Return (X, Y) of the center of cell containing provided text 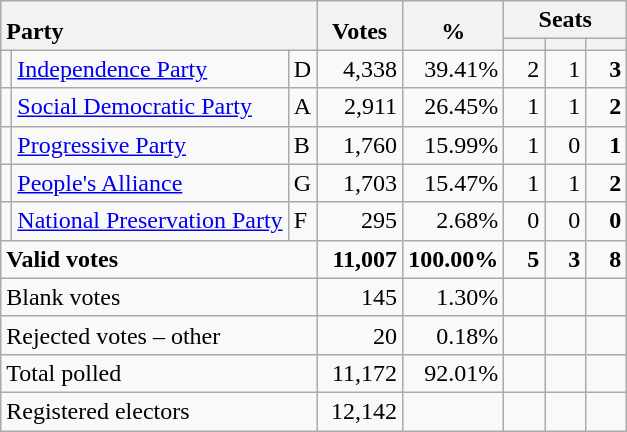
5 (524, 259)
National Preservation Party (150, 221)
Independence Party (150, 69)
G (302, 183)
Progressive Party (150, 145)
1.30% (454, 297)
Valid votes (159, 259)
Party (159, 26)
Social Democratic Party (150, 107)
100.00% (454, 259)
20 (360, 335)
295 (360, 221)
Rejected votes – other (159, 335)
Blank votes (159, 297)
12,142 (360, 411)
1,703 (360, 183)
11,007 (360, 259)
B (302, 145)
0.18% (454, 335)
39.41% (454, 69)
26.45% (454, 107)
Seats (566, 20)
8 (606, 259)
15.99% (454, 145)
2.68% (454, 221)
Total polled (159, 373)
Registered electors (159, 411)
145 (360, 297)
% (454, 26)
1,760 (360, 145)
4,338 (360, 69)
F (302, 221)
11,172 (360, 373)
A (302, 107)
15.47% (454, 183)
People's Alliance (150, 183)
Votes (360, 26)
2,911 (360, 107)
92.01% (454, 373)
D (302, 69)
